Output the [x, y] coordinate of the center of the cell containing the given text.  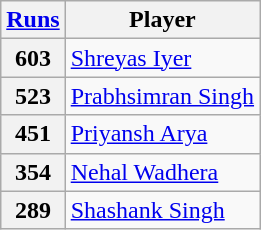
Player [162, 20]
Runs [33, 20]
354 [33, 172]
Shashank Singh [162, 210]
289 [33, 210]
523 [33, 96]
Shreyas Iyer [162, 58]
603 [33, 58]
Prabhsimran Singh [162, 96]
Nehal Wadhera [162, 172]
Priyansh Arya [162, 134]
451 [33, 134]
